Search for the cell housing the specified text and yield its [x, y] center coordinate. 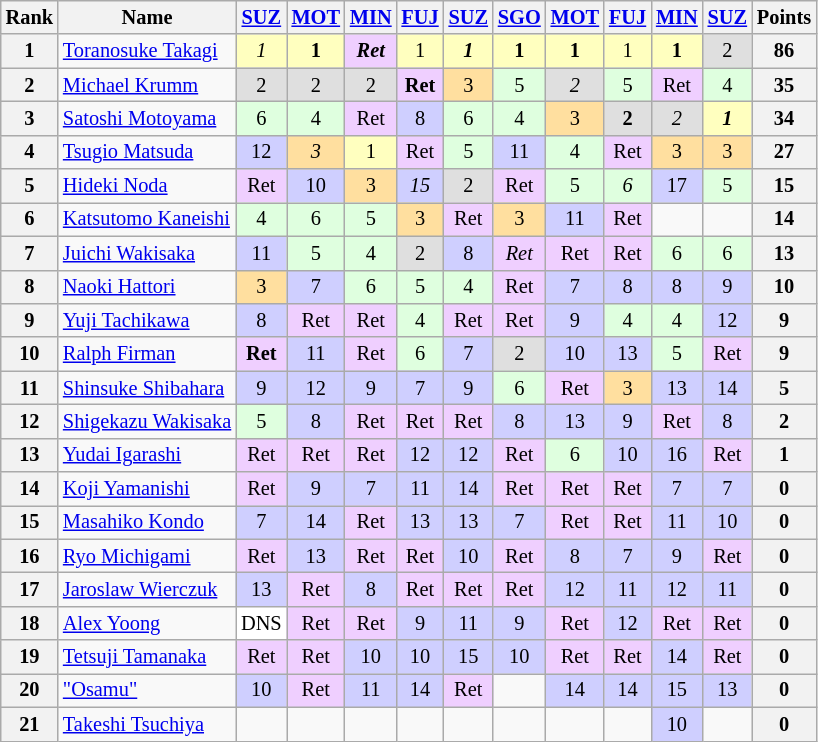
Koji Yamanishi [147, 489]
Yuji Tachikawa [147, 320]
Shinsuke Shibahara [147, 388]
Tsugio Matsuda [147, 152]
20 [30, 690]
Yudai Igarashi [147, 455]
Jaroslaw Wierczuk [147, 589]
Takeshi Tsuchiya [147, 724]
Rank [30, 17]
Name [147, 17]
86 [784, 51]
Shigekazu Wakisaka [147, 421]
Katsutomo Kaneishi [147, 219]
27 [784, 152]
Ryo Michigami [147, 556]
Ralph Firman [147, 354]
Satoshi Motoyama [147, 118]
Points [784, 17]
Alex Yoong [147, 623]
18 [30, 623]
35 [784, 85]
"Osamu" [147, 690]
Naoki Hattori [147, 287]
Masahiko Kondo [147, 522]
Tetsuji Tamanaka [147, 657]
34 [784, 118]
Michael Krumm [147, 85]
19 [30, 657]
21 [30, 724]
DNS [261, 623]
Juichi Wakisaka [147, 253]
Hideki Noda [147, 186]
SGO [520, 17]
Toranosuke Takagi [147, 51]
